Find where the given text appears and provide that cell's center as [X, Y] coordinate. 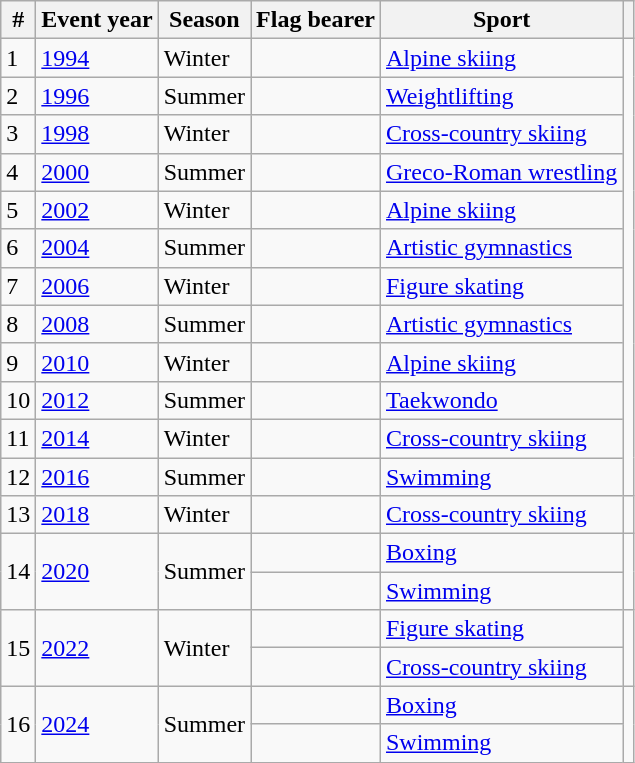
2 [18, 96]
1994 [97, 58]
6 [18, 248]
Event year [97, 20]
16 [18, 724]
2024 [97, 724]
3 [18, 134]
Season [204, 20]
8 [18, 324]
2006 [97, 286]
2010 [97, 362]
11 [18, 438]
Greco-Roman wrestling [501, 172]
9 [18, 362]
2000 [97, 172]
5 [18, 210]
2002 [97, 210]
2008 [97, 324]
13 [18, 515]
1996 [97, 96]
1 [18, 58]
Sport [501, 20]
15 [18, 648]
# [18, 20]
Taekwondo [501, 400]
10 [18, 400]
12 [18, 477]
2004 [97, 248]
2022 [97, 648]
2014 [97, 438]
7 [18, 286]
2018 [97, 515]
2020 [97, 572]
1998 [97, 134]
4 [18, 172]
2012 [97, 400]
2016 [97, 477]
14 [18, 572]
Weightlifting [501, 96]
Flag bearer [316, 20]
